For the text-containing cell, return its midpoint in [X, Y] coordinate format. 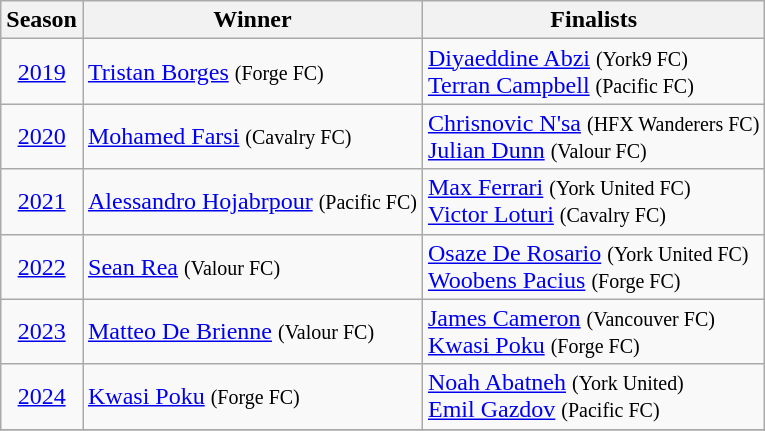
Matteo De Brienne (Valour FC) [252, 332]
Finalists [593, 20]
Sean Rea (Valour FC) [252, 266]
Diyaeddine Abzi (York9 FC) Terran Campbell (Pacific FC) [593, 72]
2024 [42, 396]
2019 [42, 72]
Max Ferrari (York United FC) Victor Loturi (Cavalry FC) [593, 202]
James Cameron (Vancouver FC) Kwasi Poku (Forge FC) [593, 332]
Mohamed Farsi (Cavalry FC) [252, 136]
Alessandro Hojabrpour (Pacific FC) [252, 202]
Chrisnovic N'sa (HFX Wanderers FC) Julian Dunn (Valour FC) [593, 136]
Season [42, 20]
Kwasi Poku (Forge FC) [252, 396]
Osaze De Rosario (York United FC) Woobens Pacius (Forge FC) [593, 266]
Winner [252, 20]
2023 [42, 332]
Noah Abatneh (York United) Emil Gazdov (Pacific FC) [593, 396]
2021 [42, 202]
2022 [42, 266]
2020 [42, 136]
Tristan Borges (Forge FC) [252, 72]
